Scan for the cell matching the given text and deliver its [x, y] coordinate at center. 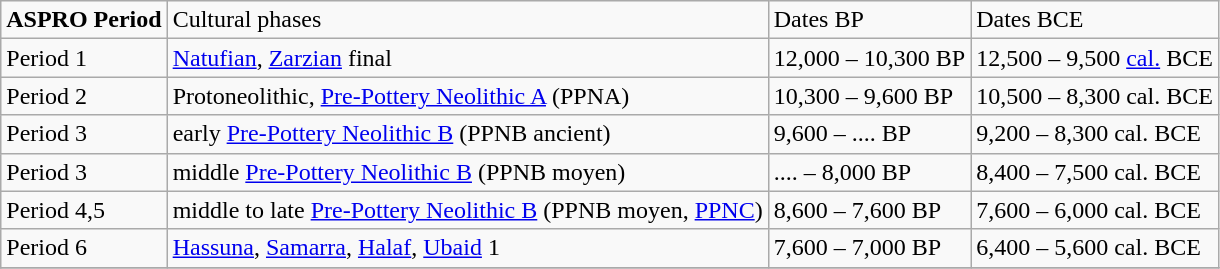
Natufian, Zarzian final [468, 58]
9,200 – 8,300 cal. BCE [1095, 134]
ASPRO Period [84, 20]
middle to late Pre-Pottery Neolithic B (PPNB moyen, PPNC) [468, 210]
.... – 8,000 BP [869, 172]
Dates BCE [1095, 20]
Period 2 [84, 96]
Dates BP [869, 20]
9,600 – .... BP [869, 134]
early Pre-Pottery Neolithic B (PPNB ancient) [468, 134]
12,500 – 9,500 cal. BCE [1095, 58]
10,500 – 8,300 cal. BCE [1095, 96]
7,600 – 6,000 cal. BCE [1095, 210]
Period 1 [84, 58]
Protoneolithic, Pre-Pottery Neolithic A (PPNA) [468, 96]
Hassuna, Samarra, Halaf, Ubaid 1 [468, 248]
8,400 – 7,500 cal. BCE [1095, 172]
12,000 – 10,300 BP [869, 58]
Cultural phases [468, 20]
middle Pre-Pottery Neolithic B (PPNB moyen) [468, 172]
6,400 – 5,600 cal. BCE [1095, 248]
8,600 – 7,600 BP [869, 210]
Period 4,5 [84, 210]
10,300 – 9,600 BP [869, 96]
Period 6 [84, 248]
7,600 – 7,000 BP [869, 248]
